Search for the cell housing the specified text and yield its (x, y) center coordinate. 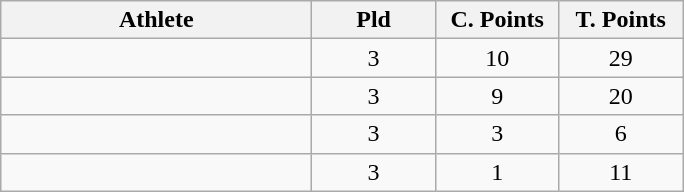
6 (621, 134)
10 (497, 58)
29 (621, 58)
11 (621, 172)
Pld (374, 20)
T. Points (621, 20)
9 (497, 96)
Athlete (156, 20)
C. Points (497, 20)
20 (621, 96)
1 (497, 172)
